Determine the [x, y] coordinate at the center of the cell enclosing the given text.  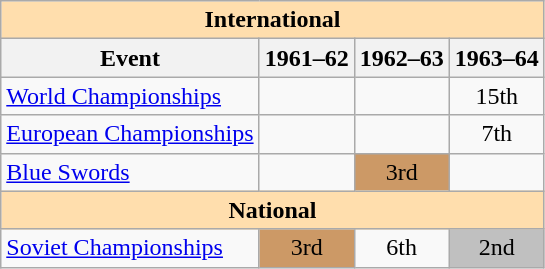
International [273, 20]
1963–64 [496, 58]
Blue Swords [130, 172]
7th [496, 134]
Event [130, 58]
World Championships [130, 96]
European Championships [130, 134]
6th [402, 248]
1961–62 [306, 58]
15th [496, 96]
Soviet Championships [130, 248]
National [273, 210]
1962–63 [402, 58]
2nd [496, 248]
